From the cell containing the given text, extract its center point as [x, y] coordinate. 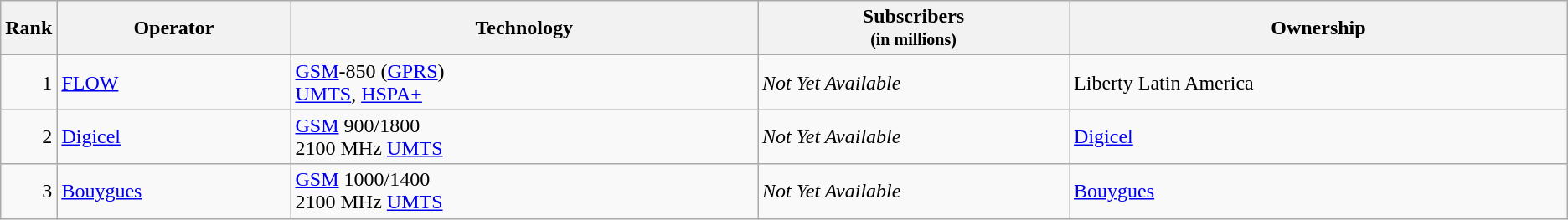
Operator [174, 28]
GSM 900/1800 2100 MHz UMTS [524, 137]
Subscribers(in millions) [913, 28]
Rank [28, 28]
Ownership [1318, 28]
FLOW [174, 82]
Technology [524, 28]
1 [28, 82]
Liberty Latin America [1318, 82]
3 [28, 191]
GSM 1000/1400 2100 MHz UMTS [524, 191]
2 [28, 137]
GSM-850 (GPRS) UMTS, HSPA+ [524, 82]
